Find where the given text appears and provide that cell's center as [X, Y] coordinate. 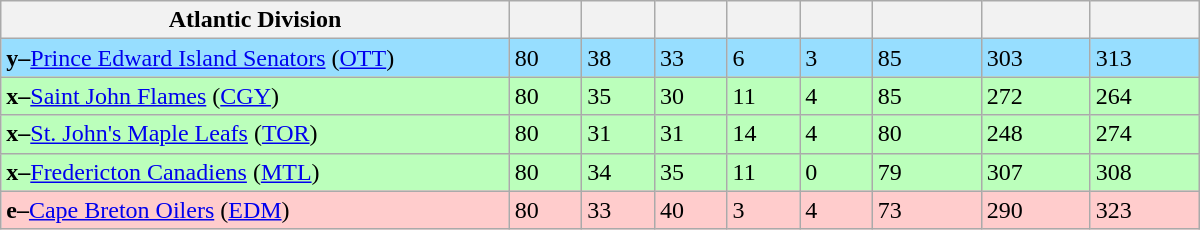
272 [1036, 96]
323 [1144, 210]
14 [764, 134]
303 [1036, 58]
290 [1036, 210]
x–Fredericton Canadiens (MTL) [255, 172]
274 [1144, 134]
73 [926, 210]
79 [926, 172]
34 [618, 172]
38 [618, 58]
308 [1144, 172]
6 [764, 58]
40 [690, 210]
y–Prince Edward Island Senators (OTT) [255, 58]
30 [690, 96]
x–Saint John Flames (CGY) [255, 96]
248 [1036, 134]
264 [1144, 96]
0 [836, 172]
x–St. John's Maple Leafs (TOR) [255, 134]
Atlantic Division [255, 20]
307 [1036, 172]
e–Cape Breton Oilers (EDM) [255, 210]
313 [1144, 58]
